From the cell containing the given text, extract its center point as (X, Y) coordinate. 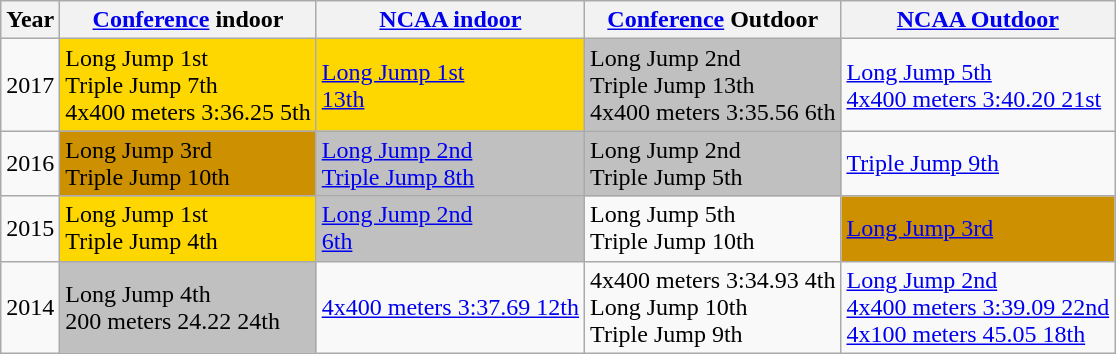
Long Jump 5thTriple Jump 10th (713, 228)
4x400 meters 3:37.69 12th (450, 307)
2015 (30, 228)
2014 (30, 307)
Long Jump 5th 4x400 meters 3:40.20 21st (978, 85)
Long Jump 3rdTriple Jump 10th (188, 164)
Long Jump 3rd (978, 228)
Long Jump 1st 13th (450, 85)
Long Jump 2ndTriple Jump 13th 4x400 meters 3:35.56 6th (713, 85)
Long Jump 1stTriple Jump 7th 4x400 meters 3:36.25 5th (188, 85)
NCAA Outdoor (978, 20)
Long Jump 2nd 6th (450, 228)
2017 (30, 85)
Long Jump 2nd4x400 meters 3:39.09 22nd4x100 meters 45.05 18th (978, 307)
NCAA indoor (450, 20)
Long Jump 2ndTriple Jump 5th (713, 164)
2016 (30, 164)
4x400 meters 3:34.93 4thLong Jump 10thTriple Jump 9th (713, 307)
Long Jump 1stTriple Jump 4th (188, 228)
Conference indoor (188, 20)
Conference Outdoor (713, 20)
Year (30, 20)
Long Jump 2ndTriple Jump 8th (450, 164)
Triple Jump 9th (978, 164)
Long Jump 4th 200 meters 24.22 24th (188, 307)
